Output the (X, Y) coordinate of the center of the cell containing the given text.  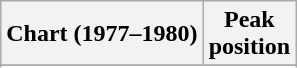
Peakposition (249, 34)
Chart (1977–1980) (102, 34)
